Pinpoint the cell where the given text exists, returning its (X, Y) midpoint coordinate. 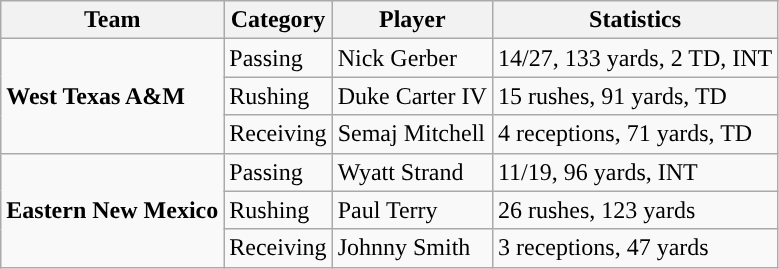
11/19, 96 yards, INT (634, 172)
Johnny Smith (412, 248)
14/27, 133 yards, 2 TD, INT (634, 58)
15 rushes, 91 yards, TD (634, 96)
Nick Gerber (412, 58)
26 rushes, 123 yards (634, 210)
Eastern New Mexico (112, 210)
3 receptions, 47 yards (634, 248)
Team (112, 20)
Statistics (634, 20)
Duke Carter IV (412, 96)
4 receptions, 71 yards, TD (634, 134)
Player (412, 20)
Paul Terry (412, 210)
West Texas A&M (112, 96)
Category (278, 20)
Wyatt Strand (412, 172)
Semaj Mitchell (412, 134)
